Extract the (X, Y) coordinate from the center of the cell holding the provided text.  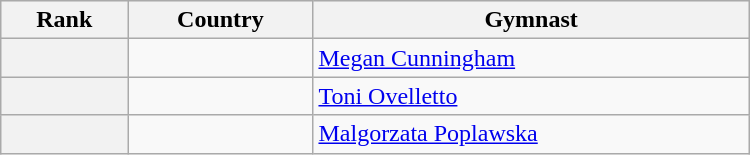
Country (220, 20)
Rank (64, 20)
Megan Cunningham (531, 58)
Gymnast (531, 20)
Malgorzata Poplawska (531, 134)
Toni Ovelletto (531, 96)
